From the cell containing the given text, extract its center point as [x, y] coordinate. 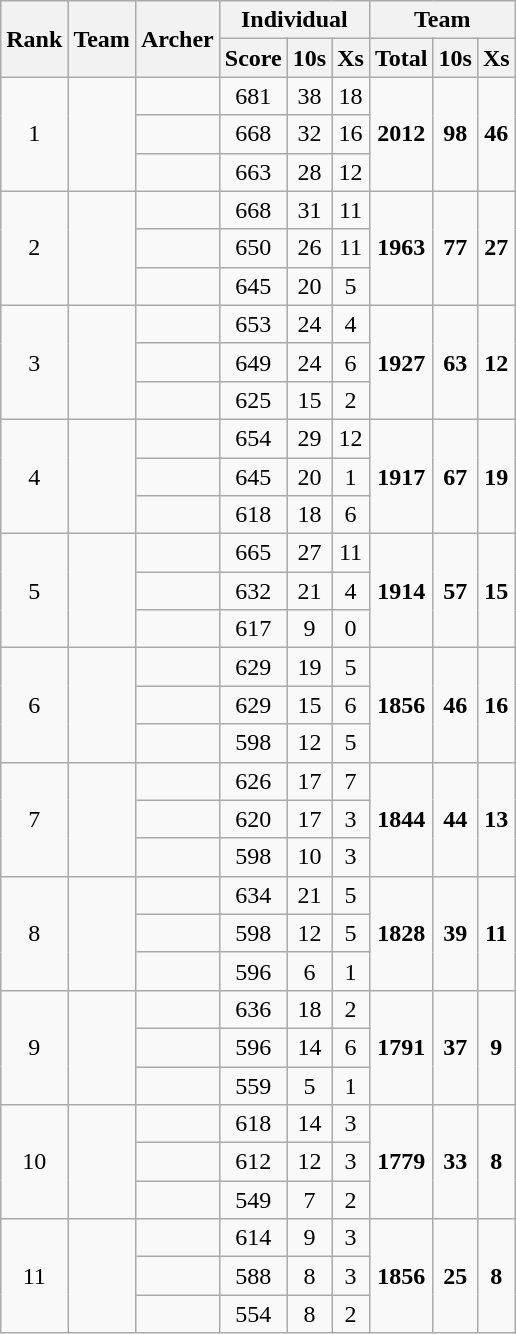
1844 [401, 819]
1917 [401, 476]
620 [253, 819]
77 [455, 248]
1791 [401, 1047]
612 [253, 1162]
636 [253, 1009]
57 [455, 591]
25 [455, 1276]
649 [253, 362]
67 [455, 476]
650 [253, 248]
1927 [401, 362]
26 [309, 248]
1828 [401, 933]
632 [253, 591]
653 [253, 324]
681 [253, 96]
Total [401, 58]
617 [253, 629]
39 [455, 933]
Rank [34, 39]
Score [253, 58]
626 [253, 781]
1779 [401, 1162]
559 [253, 1085]
32 [309, 134]
44 [455, 819]
554 [253, 1314]
1914 [401, 591]
665 [253, 553]
654 [253, 438]
31 [309, 210]
Archer [177, 39]
33 [455, 1162]
625 [253, 400]
37 [455, 1047]
63 [455, 362]
0 [351, 629]
98 [455, 134]
588 [253, 1276]
549 [253, 1200]
663 [253, 172]
13 [496, 819]
28 [309, 172]
1963 [401, 248]
Individual [294, 20]
29 [309, 438]
614 [253, 1238]
2012 [401, 134]
38 [309, 96]
634 [253, 895]
